Return the [x, y] coordinate for the center point of the cell that contains the specified text.  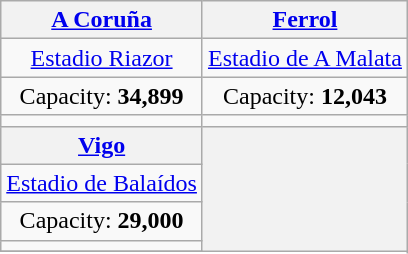
A Coruña [102, 20]
Capacity: 34,899 [102, 96]
Capacity: 12,043 [304, 96]
Ferrol [304, 20]
Vigo [102, 145]
Estadio Riazor [102, 58]
Estadio de A Malata [304, 58]
Estadio de Balaídos [102, 183]
Capacity: 29,000 [102, 221]
